Identify which cell holds the provided text, then report its (X, Y) central coordinate. 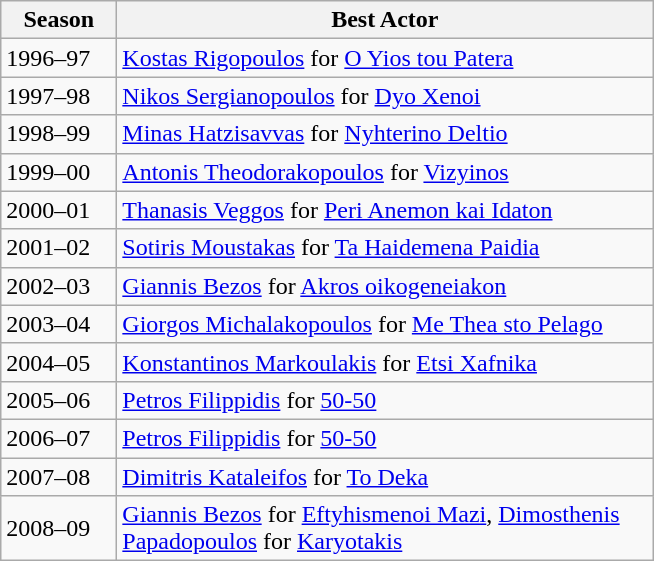
Best Actor (385, 20)
2006–07 (59, 438)
1998–99 (59, 134)
1996–97 (59, 58)
1999–00 (59, 172)
Konstantinos Markoulakis for Etsi Xafnika (385, 362)
1997–98 (59, 96)
Sotiris Moustakas for Ta Haidemena Paidia (385, 248)
Giannis Bezos for Eftyhismenoi Mazi, Dimosthenis Papadopoulos for Karyotakis (385, 528)
2007–08 (59, 477)
2004–05 (59, 362)
Dimitris Kataleifos for To Deka (385, 477)
2005–06 (59, 400)
Season (59, 20)
2001–02 (59, 248)
2008–09 (59, 528)
Giorgos Michalakopoulos for Me Thea sto Pelago (385, 324)
Kostas Rigopoulos for O Yios tou Patera (385, 58)
Minas Hatzisavvas for Nyhterino Deltio (385, 134)
Nikos Sergianopoulos for Dyo Xenoi (385, 96)
Giannis Bezos for Akros oikogeneiakon (385, 286)
Thanasis Veggos for Peri Anemon kai Idaton (385, 210)
2002–03 (59, 286)
2003–04 (59, 324)
2000–01 (59, 210)
Antonis Theodorakopoulos for Vizyinos (385, 172)
